Identify which cell holds the provided text, then report its [X, Y] central coordinate. 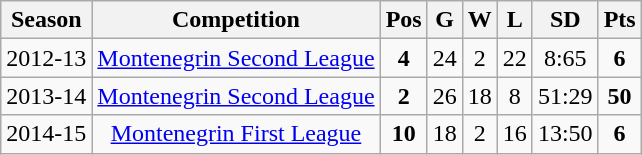
4 [404, 58]
2013-14 [46, 96]
Season [46, 20]
W [480, 20]
8:65 [565, 58]
Pos [404, 20]
Pts [620, 20]
10 [404, 134]
8 [514, 96]
G [444, 20]
SD [565, 20]
51:29 [565, 96]
2014-15 [46, 134]
16 [514, 134]
24 [444, 58]
Montenegrin First League [236, 134]
26 [444, 96]
22 [514, 58]
L [514, 20]
50 [620, 96]
2012-13 [46, 58]
Competition [236, 20]
13:50 [565, 134]
